Provide the [x, y] coordinate of the cell's center where the given text is located.  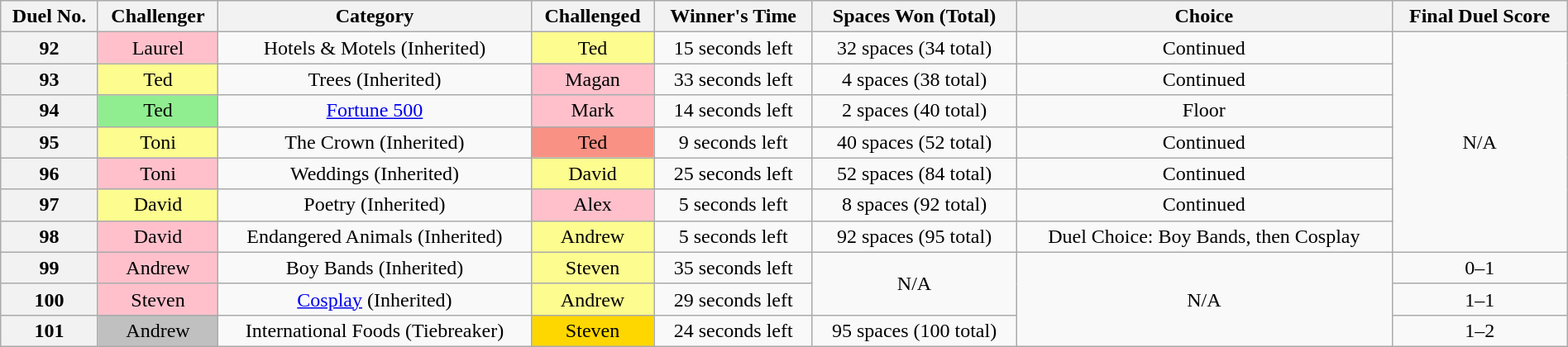
Spaces Won (Total) [914, 17]
International Foods (Tiebreaker) [375, 330]
99 [50, 268]
1–1 [1480, 299]
101 [50, 330]
8 spaces (92 total) [914, 205]
Choice [1204, 17]
95 [50, 142]
Fortune 500 [375, 111]
9 seconds left [734, 142]
14 seconds left [734, 111]
Winner's Time [734, 17]
Laurel [158, 48]
Magan [592, 79]
29 seconds left [734, 299]
Duel Choice: Boy Bands, then Cosplay [1204, 236]
Poetry (Inherited) [375, 205]
Hotels & Motels (Inherited) [375, 48]
1–2 [1480, 330]
96 [50, 173]
Weddings (Inherited) [375, 173]
Cosplay (Inherited) [375, 299]
Floor [1204, 111]
24 seconds left [734, 330]
35 seconds left [734, 268]
Alex [592, 205]
95 spaces (100 total) [914, 330]
92 [50, 48]
Category [375, 17]
Trees (Inherited) [375, 79]
97 [50, 205]
40 spaces (52 total) [914, 142]
Duel No. [50, 17]
98 [50, 236]
92 spaces (95 total) [914, 236]
52 spaces (84 total) [914, 173]
93 [50, 79]
Mark [592, 111]
Final Duel Score [1480, 17]
0–1 [1480, 268]
33 seconds left [734, 79]
100 [50, 299]
Endangered Animals (Inherited) [375, 236]
Challenger [158, 17]
2 spaces (40 total) [914, 111]
The Crown (Inherited) [375, 142]
Boy Bands (Inherited) [375, 268]
94 [50, 111]
32 spaces (34 total) [914, 48]
Challenged [592, 17]
4 spaces (38 total) [914, 79]
15 seconds left [734, 48]
25 seconds left [734, 173]
